From the cell containing the given text, extract its center point as (x, y) coordinate. 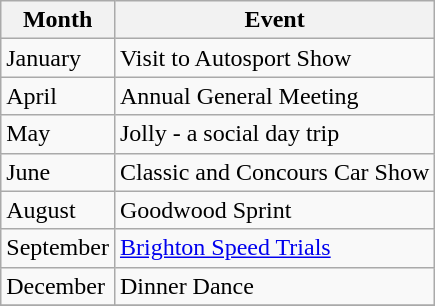
Annual General Meeting (274, 96)
December (58, 286)
Dinner Dance (274, 286)
Goodwood Sprint (274, 210)
September (58, 248)
Event (274, 20)
Brighton Speed Trials (274, 248)
Month (58, 20)
August (58, 210)
January (58, 58)
Visit to Autosport Show (274, 58)
June (58, 172)
May (58, 134)
April (58, 96)
Classic and Concours Car Show (274, 172)
Jolly - a social day trip (274, 134)
